Locate the cell with the specified text and output its [x, y] center coordinate. 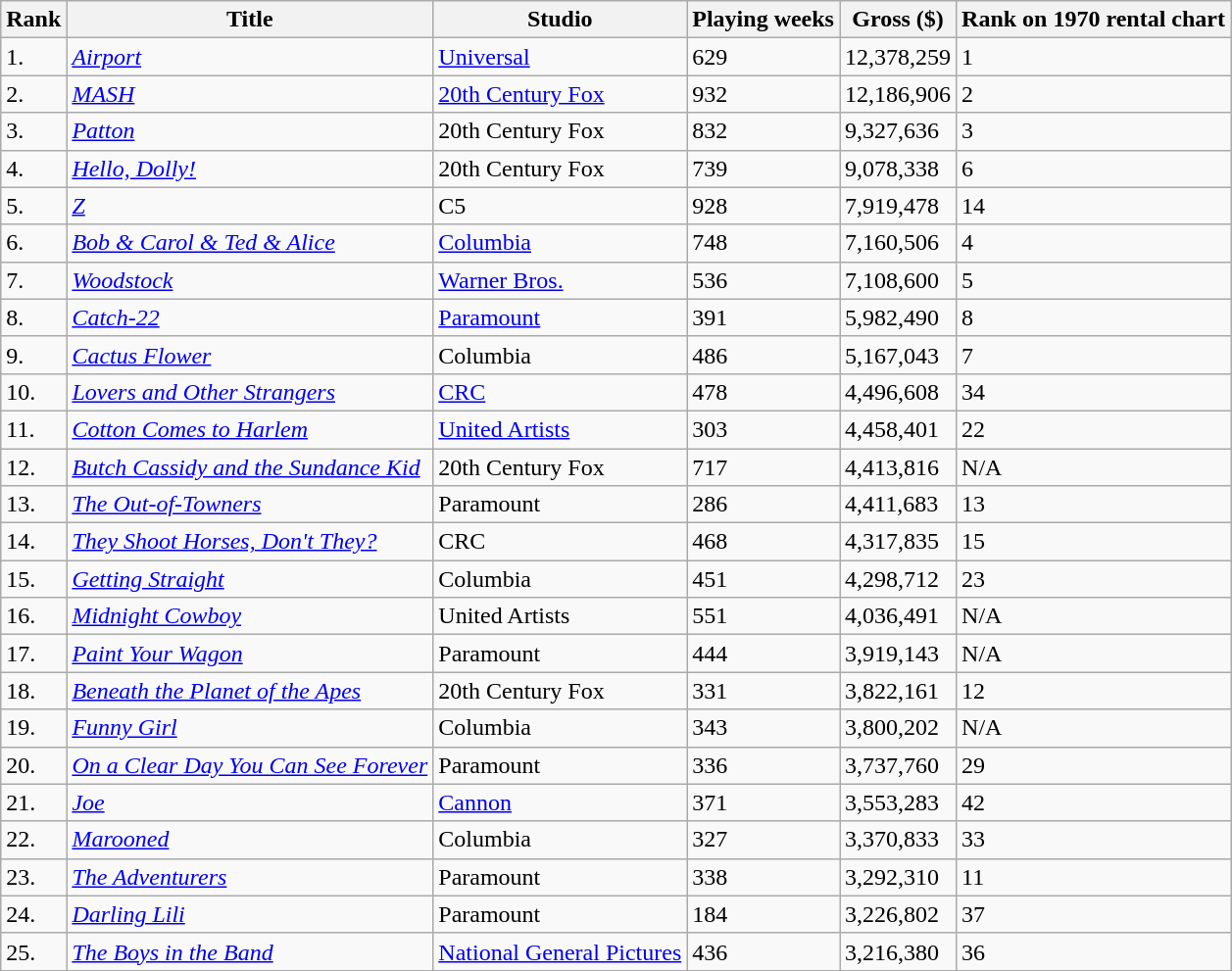
9,078,338 [898, 169]
536 [764, 280]
3,919,143 [898, 654]
4. [33, 169]
Beneath the Planet of the Apes [250, 691]
18. [33, 691]
4,413,816 [898, 467]
8 [1094, 317]
4,036,491 [898, 616]
7,160,506 [898, 243]
Midnight Cowboy [250, 616]
33 [1094, 840]
371 [764, 802]
Airport [250, 57]
Cotton Comes to Harlem [250, 429]
4,298,712 [898, 579]
Catch-22 [250, 317]
303 [764, 429]
11. [33, 429]
5 [1094, 280]
7,108,600 [898, 280]
8. [33, 317]
Woodstock [250, 280]
932 [764, 94]
6. [33, 243]
Universal [561, 57]
4,458,401 [898, 429]
286 [764, 505]
5,167,043 [898, 355]
6 [1094, 169]
3,800,202 [898, 728]
15. [33, 579]
4 [1094, 243]
22. [33, 840]
343 [764, 728]
451 [764, 579]
16. [33, 616]
22 [1094, 429]
Patton [250, 131]
9. [33, 355]
5. [33, 206]
Title [250, 20]
478 [764, 392]
2. [33, 94]
12 [1094, 691]
Rank on 1970 rental chart [1094, 20]
7 [1094, 355]
Lovers and Other Strangers [250, 392]
336 [764, 765]
3,370,833 [898, 840]
21. [33, 802]
4,496,608 [898, 392]
5,982,490 [898, 317]
391 [764, 317]
42 [1094, 802]
832 [764, 131]
3,553,283 [898, 802]
17. [33, 654]
Funny Girl [250, 728]
436 [764, 951]
13. [33, 505]
748 [764, 243]
3,226,802 [898, 914]
National General Pictures [561, 951]
444 [764, 654]
3,737,760 [898, 765]
551 [764, 616]
717 [764, 467]
11 [1094, 877]
Butch Cassidy and the Sundance Kid [250, 467]
12,186,906 [898, 94]
23 [1094, 579]
C5 [561, 206]
Bob & Carol & Ted & Alice [250, 243]
The Adventurers [250, 877]
10. [33, 392]
3,822,161 [898, 691]
36 [1094, 951]
9,327,636 [898, 131]
Gross ($) [898, 20]
4,317,835 [898, 542]
25. [33, 951]
34 [1094, 392]
Rank [33, 20]
15 [1094, 542]
338 [764, 877]
1. [33, 57]
12. [33, 467]
4,411,683 [898, 505]
3. [33, 131]
24. [33, 914]
19. [33, 728]
Joe [250, 802]
327 [764, 840]
12,378,259 [898, 57]
468 [764, 542]
184 [764, 914]
14 [1094, 206]
928 [764, 206]
37 [1094, 914]
331 [764, 691]
Z [250, 206]
On a Clear Day You Can See Forever [250, 765]
14. [33, 542]
Paint Your Wagon [250, 654]
Cannon [561, 802]
Cactus Flower [250, 355]
20. [33, 765]
3 [1094, 131]
29 [1094, 765]
739 [764, 169]
Playing weeks [764, 20]
2 [1094, 94]
They Shoot Horses, Don't They? [250, 542]
1 [1094, 57]
Warner Bros. [561, 280]
Hello, Dolly! [250, 169]
Darling Lili [250, 914]
MASH [250, 94]
3,292,310 [898, 877]
The Out-of-Towners [250, 505]
Marooned [250, 840]
13 [1094, 505]
23. [33, 877]
3,216,380 [898, 951]
486 [764, 355]
Getting Straight [250, 579]
Studio [561, 20]
The Boys in the Band [250, 951]
7. [33, 280]
629 [764, 57]
7,919,478 [898, 206]
